For the text-containing cell, return its midpoint in [x, y] coordinate format. 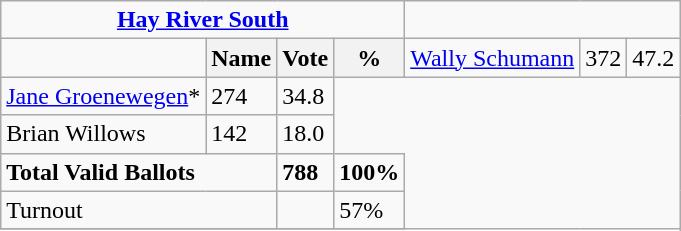
Jane Groenewegen* [104, 96]
57% [370, 210]
Brian Willows [104, 134]
Turnout [139, 210]
34.8 [306, 96]
Name [242, 58]
47.2 [654, 58]
18.0 [306, 134]
372 [604, 58]
Vote [306, 58]
788 [306, 172]
100% [370, 172]
Wally Schumann [492, 58]
% [370, 58]
Hay River South [203, 20]
142 [242, 134]
Total Valid Ballots [139, 172]
274 [242, 96]
